Output the (X, Y) coordinate of the center of the cell containing the given text.  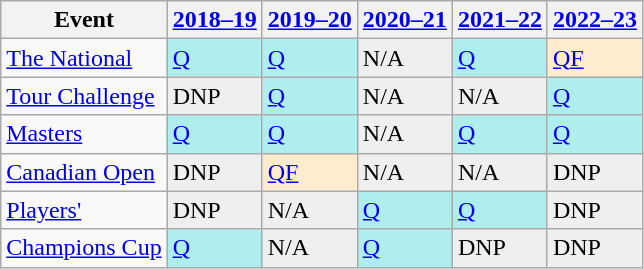
2020–21 (404, 20)
Players' (84, 210)
Masters (84, 134)
2021–22 (500, 20)
2022–23 (594, 20)
Event (84, 20)
Champions Cup (84, 248)
Canadian Open (84, 172)
2019–20 (310, 20)
2018–19 (214, 20)
Tour Challenge (84, 96)
The National (84, 58)
